Output the [x, y] coordinate of the center of the cell containing the given text.  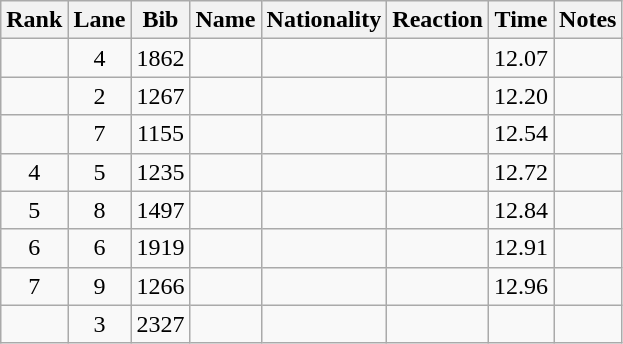
12.96 [520, 286]
1266 [160, 286]
1155 [160, 134]
12.84 [520, 210]
1235 [160, 172]
Bib [160, 20]
1267 [160, 96]
12.72 [520, 172]
Rank [34, 20]
12.54 [520, 134]
1919 [160, 248]
9 [100, 286]
8 [100, 210]
3 [100, 324]
Lane [100, 20]
Reaction [438, 20]
Time [520, 20]
Notes [588, 20]
12.20 [520, 96]
Nationality [324, 20]
12.91 [520, 248]
2 [100, 96]
1497 [160, 210]
2327 [160, 324]
Name [226, 20]
1862 [160, 58]
12.07 [520, 58]
